Capture the cell that displays the provided text and extract its (x, y) central coordinate. 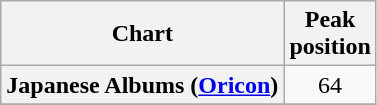
64 (330, 85)
Peakposition (330, 34)
Japanese Albums (Oricon) (142, 85)
Chart (142, 34)
